For the text-containing cell, return its midpoint in (x, y) coordinate format. 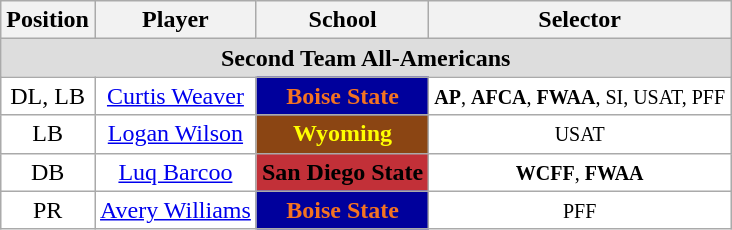
AP, AFCA, FWAA, SI, USAT, PFF (580, 96)
Second Team All-Americans (366, 58)
Player (175, 20)
PR (48, 210)
Selector (580, 20)
School (342, 20)
USAT (580, 134)
Luq Barcoo (175, 172)
DL, LB (48, 96)
Logan Wilson (175, 134)
Curtis Weaver (175, 96)
San Diego State (342, 172)
WCFF, FWAA (580, 172)
PFF (580, 210)
Wyoming (342, 134)
LB (48, 134)
Avery Williams (175, 210)
DB (48, 172)
Position (48, 20)
